Scan for the cell matching the given text and deliver its (X, Y) coordinate at center. 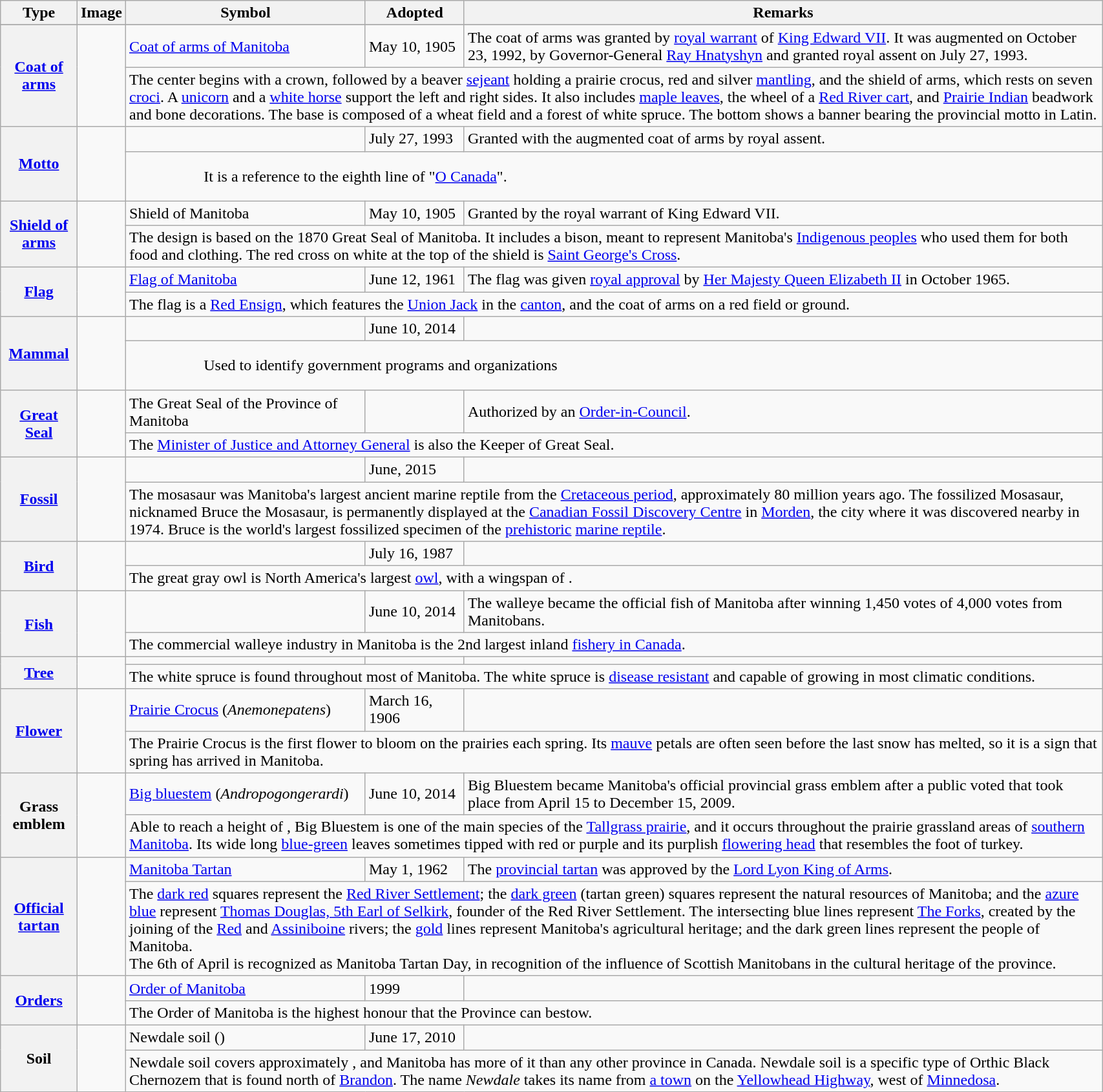
1999 (415, 988)
Flower (39, 731)
The walleye became the official fish of Manitoba after winning 1,450 votes of 4,000 votes from Manitobans. (783, 611)
Great Seal (39, 424)
July 27, 1993 (415, 139)
May 1, 1962 (415, 869)
Manitoba Tartan (246, 869)
July 16, 1987 (415, 554)
Used to identify government programs and organizations (614, 366)
Shield of arms (39, 234)
Symbol (246, 13)
Type (39, 13)
Image (101, 13)
Adopted (415, 13)
It is a reference to the eighth line of "O Canada". (614, 176)
Newdale soil () (246, 1037)
Big Bluestem became Manitoba's official provincial grass emblem after a public voted that took place from April 15 to December 15, 2009. (783, 793)
The Order of Manitoba is the highest honour that the Province can bestow. (614, 1013)
Authorized by an Order-in-Council. (783, 411)
Bird (39, 566)
Motto (39, 164)
March 16, 1906 (415, 709)
The flag is a Red Ensign, which features the Union Jack in the canton, and the coat of arms on a red field or ground. (614, 304)
Order of Manitoba (246, 988)
Mammal (39, 354)
Official tartan (39, 916)
Orders (39, 1000)
Flag (39, 292)
Soil (39, 1058)
Fossil (39, 499)
Granted by the royal warrant of King Edward VII. (783, 213)
The Minister of Justice and Attorney General is also the Keeper of Great Seal. (614, 445)
Big bluestem (Andropogongerardi) (246, 793)
The great gray owl is North America's largest owl, with a wingspan of . (614, 578)
Fish (39, 624)
The commercial walleye industry in Manitoba is the 2nd largest inland fishery in Canada. (614, 645)
Coat of arms of Manitoba (246, 47)
June 12, 1961 (415, 280)
The flag was given royal approval by Her Majesty Queen Elizabeth II in October 1965. (783, 280)
Coat of arms (39, 76)
Remarks (783, 13)
Flag of Manitoba (246, 280)
June, 2015 (415, 469)
June 17, 2010 (415, 1037)
The provincial tartan was approved by the Lord Lyon King of Arms. (783, 869)
Granted with the augmented coat of arms by royal assent. (783, 139)
Tree (39, 673)
The white spruce is found throughout most of Manitoba. The white spruce is disease resistant and capable of growing in most climatic conditions. (614, 677)
Prairie Crocus (Anemonepatens) (246, 709)
Grass emblem (39, 815)
The Great Seal of the Province of Manitoba (246, 411)
Shield of Manitoba (246, 213)
